Identify which cell holds the provided text, then report its [x, y] central coordinate. 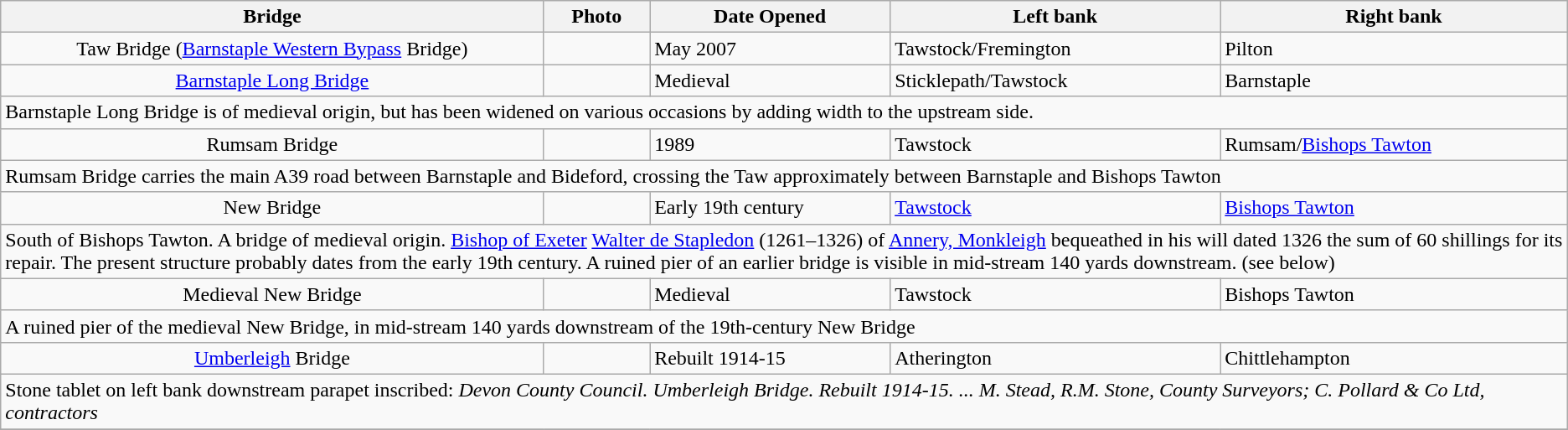
Atherington [1055, 358]
New Bridge [272, 208]
Rumsam/Bishops Tawton [1394, 144]
1989 [771, 144]
Photo [596, 17]
Left bank [1055, 17]
Barnstaple Long Bridge [272, 80]
Pilton [1394, 49]
A ruined pier of the medieval New Bridge, in mid-stream 140 yards downstream of the 19th-century New Bridge [784, 326]
Tawstock/Fremington [1055, 49]
Date Opened [771, 17]
Rumsam Bridge [272, 144]
Barnstaple [1394, 80]
Medieval New Bridge [272, 294]
Early 19th century [771, 208]
Bridge [272, 17]
Umberleigh Bridge [272, 358]
May 2007 [771, 49]
Rumsam Bridge carries the main A39 road between Barnstaple and Bideford, crossing the Taw approximately between Barnstaple and Bishops Tawton [784, 176]
Sticklepath/Tawstock [1055, 80]
Chittlehampton [1394, 358]
Barnstaple Long Bridge is of medieval origin, but has been widened on various occasions by adding width to the upstream side. [784, 112]
Taw Bridge (Barnstaple Western Bypass Bridge) [272, 49]
Right bank [1394, 17]
Rebuilt 1914-15 [771, 358]
